Identify which cell holds the provided text, then report its [x, y] central coordinate. 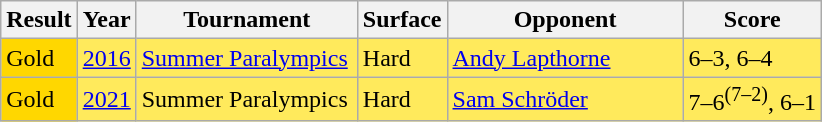
Opponent [565, 20]
Year [106, 20]
7–6(7–2), 6–1 [752, 100]
Surface [402, 20]
6–3, 6–4 [752, 58]
2021 [106, 100]
Andy Lapthorne [565, 58]
Result [39, 20]
Score [752, 20]
Tournament [246, 20]
2016 [106, 58]
Sam Schröder [565, 100]
